Extract the [X, Y] coordinate from the center of the cell holding the provided text.  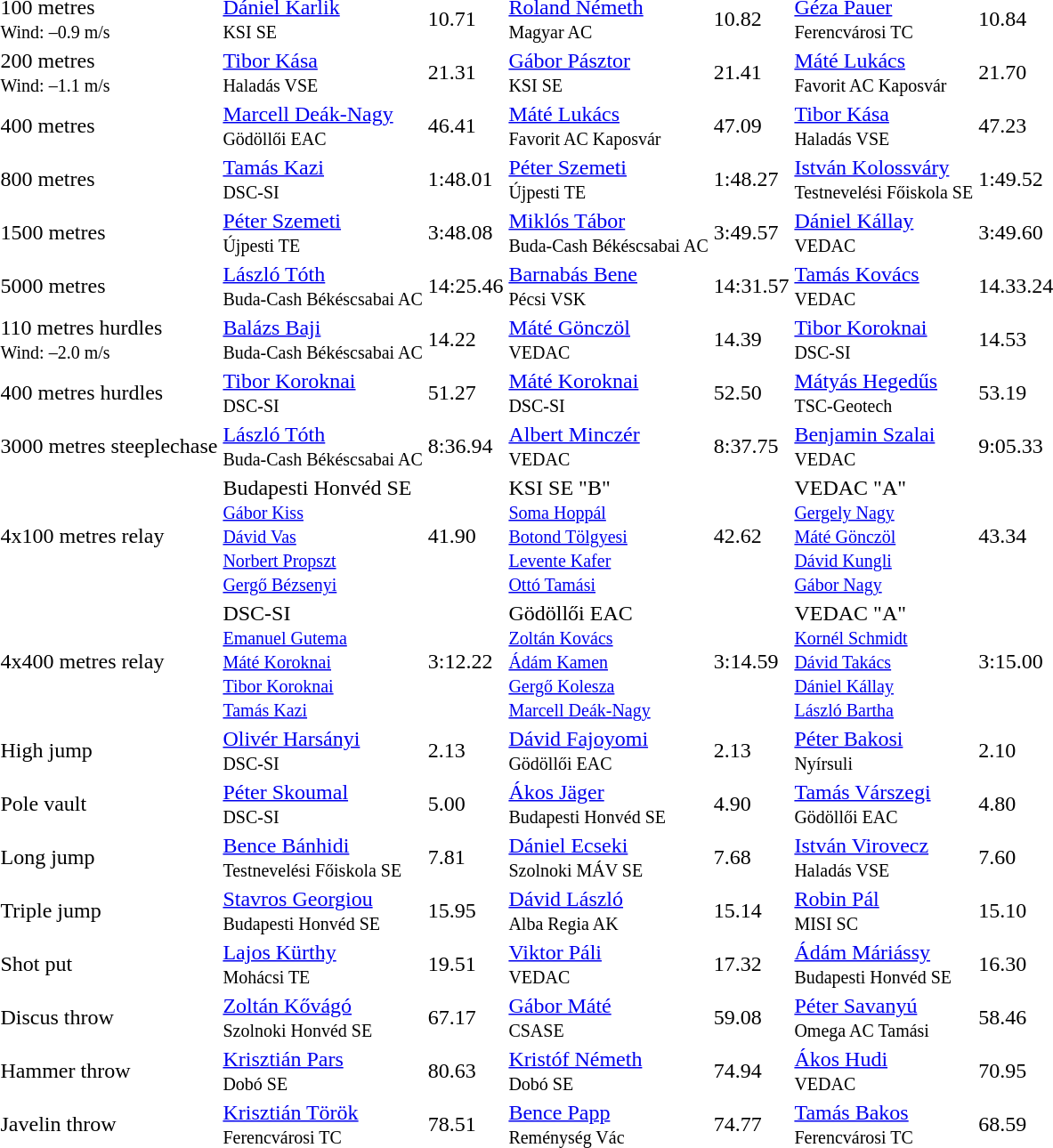
Olivér HarsányiDSC-SI [322, 751]
1:48.01 [466, 180]
3:12.22 [466, 661]
14:31.57 [751, 287]
14.22 [466, 340]
41.90 [466, 536]
Dániel KállayVEDAC [884, 233]
Tamás KovácsVEDAC [884, 287]
Dávid LászlóAlba Regia AK [609, 911]
42.62 [751, 536]
Zoltán KővágóSzolnoki Honvéd SE [322, 1018]
Krisztián ParsDobó SE [322, 1071]
15.95 [466, 911]
3:49.57 [751, 233]
VEDAC "A"Gergely NagyMáté GönczölDávid KungliGábor Nagy [884, 536]
István ViroveczHaladás VSE [884, 858]
Bence BánhidiTestnevelési Főiskola SE [322, 858]
Budapesti Honvéd SEGábor KissDávid VasNorbert PropsztGergő Bézsenyi [322, 536]
Péter BakosiNyírsuli [884, 751]
8:36.94 [466, 447]
59.08 [751, 1018]
1:48.27 [751, 180]
7.81 [466, 858]
Marcell Deák-NagyGödöllői EAC [322, 126]
3:48.08 [466, 233]
3:14.59 [751, 661]
14:25.46 [466, 287]
Dániel EcsekiSzolnoki MÁV SE [609, 858]
14.39 [751, 340]
Dávid FajoyomiGödöllői EAC [609, 751]
Ákos HudiVEDAC [884, 1071]
Barnabás BenePécsi VSK [609, 287]
István KolossváryTestnevelési Főiskola SE [884, 180]
Péter SavanyúOmega AC Tamási [884, 1018]
5.00 [466, 804]
Balázs BajiBuda-Cash Békéscsabai AC [322, 340]
4.90 [751, 804]
47.09 [751, 126]
Stavros GeorgiouBudapesti Honvéd SE [322, 911]
Benjamin SzalaiVEDAC [884, 447]
Tamás KaziDSC-SI [322, 180]
17.32 [751, 965]
21.41 [751, 73]
7.68 [751, 858]
46.41 [466, 126]
21.31 [466, 73]
KSI SE "B"Soma HoppálBotond TölgyesiLevente KaferOttó Tamási [609, 536]
15.14 [751, 911]
VEDAC "A"Kornél SchmidtDávid TakácsDániel KállayLászló Bartha [884, 661]
Gödöllői EACZoltán KovácsÁdám KamenGergő KoleszaMarcell Deák-Nagy [609, 661]
74.94 [751, 1071]
Miklós TáborBuda-Cash Békéscsabai AC [609, 233]
67.17 [466, 1018]
8:37.75 [751, 447]
Gábor PásztorKSI SE [609, 73]
Lajos KürthyMohácsi TE [322, 965]
Ádám MáriássyBudapesti Honvéd SE [884, 965]
Máté GönczölVEDAC [609, 340]
Robin PálMISI SC [884, 911]
Máté KoroknaiDSC-SI [609, 393]
51.27 [466, 393]
52.50 [751, 393]
80.63 [466, 1071]
Péter SkoumalDSC-SI [322, 804]
Kristóf NémethDobó SE [609, 1071]
19.51 [466, 965]
DSC-SIEmanuel GutemaMáté KoroknaiTibor KoroknaiTamás Kazi [322, 661]
Tamás VárszegiGödöllői EAC [884, 804]
Mátyás HegedűsTSC-Geotech [884, 393]
Albert MinczérVEDAC [609, 447]
Gábor MátéCSASE [609, 1018]
Viktor PáliVEDAC [609, 965]
Ákos JägerBudapesti Honvéd SE [609, 804]
